Return the (X, Y) coordinate for the center point of the cell that contains the specified text.  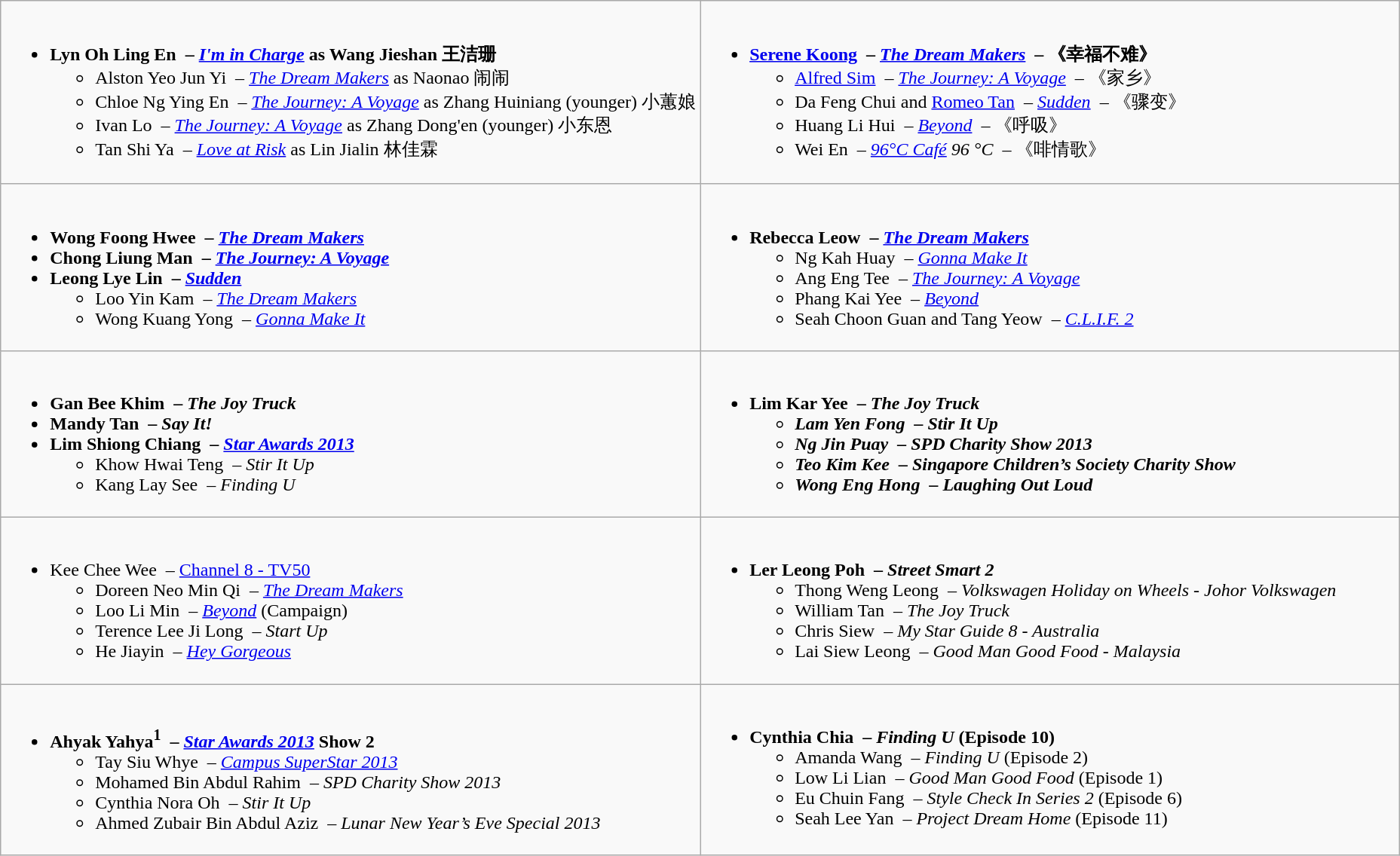
Gan Bee Khim – The Joy Truck Mandy Tan – Say It! Lim Shiong Chiang – Star Awards 2013 Khow Hwai Teng – Stir It UpKang Lay See – Finding U (351, 434)
